For the text-containing cell, return its midpoint in [X, Y] coordinate format. 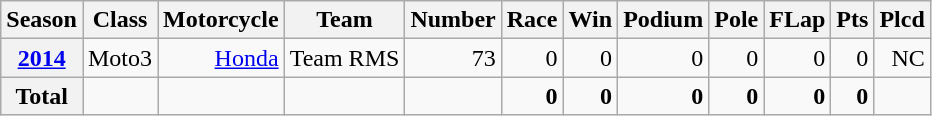
Motorcycle [222, 20]
73 [453, 58]
Pole [736, 20]
2014 [42, 58]
Race [532, 20]
Moto3 [120, 58]
Season [42, 20]
NC [902, 58]
Class [120, 20]
Honda [222, 58]
Number [453, 20]
Total [42, 96]
Win [590, 20]
FLap [798, 20]
Team RMS [344, 58]
Pts [852, 20]
Podium [664, 20]
Team [344, 20]
Plcd [902, 20]
